For the text-containing cell, return its midpoint in (x, y) coordinate format. 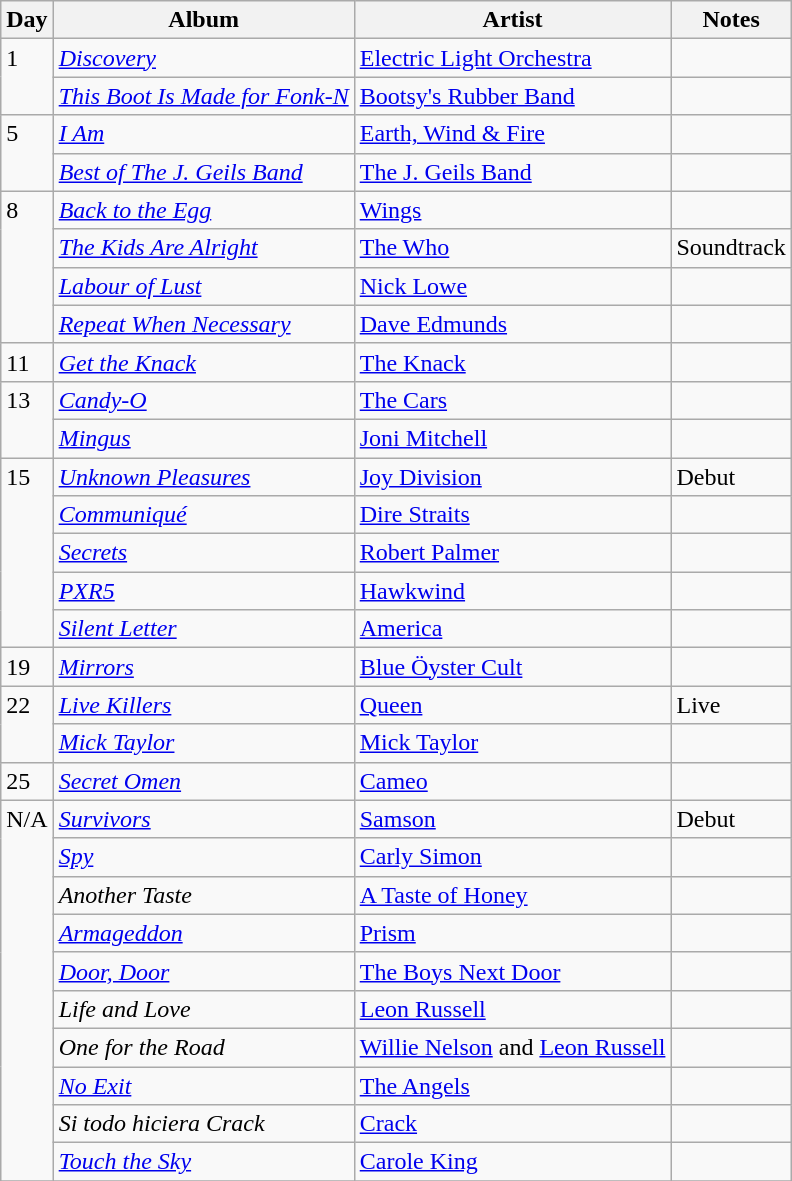
Armageddon (204, 933)
Silent Letter (204, 629)
The Knack (512, 362)
I Am (204, 134)
Dave Edmunds (512, 324)
The J. Geils Band (512, 172)
19 (27, 667)
Artist (512, 20)
The Cars (512, 400)
The Angels (512, 1085)
13 (27, 419)
Robert Palmer (512, 553)
Unknown Pleasures (204, 477)
Samson (512, 819)
Nick Lowe (512, 286)
Get the Knack (204, 362)
8 (27, 267)
Door, Door (204, 971)
The Who (512, 248)
Cameo (512, 781)
Notes (731, 20)
One for the Road (204, 1047)
Repeat When Necessary (204, 324)
Blue Öyster Cult (512, 667)
Spy (204, 857)
America (512, 629)
Prism (512, 933)
11 (27, 362)
Another Taste (204, 895)
Willie Nelson and Leon Russell (512, 1047)
Survivors (204, 819)
1 (27, 77)
Leon Russell (512, 1009)
PXR5 (204, 591)
Back to the Egg (204, 210)
Queen (512, 705)
Carly Simon (512, 857)
The Kids Are Alright (204, 248)
Bootsy's Rubber Band (512, 96)
Labour of Lust (204, 286)
22 (27, 724)
5 (27, 153)
Discovery (204, 58)
15 (27, 553)
Best of The J. Geils Band (204, 172)
A Taste of Honey (512, 895)
No Exit (204, 1085)
Electric Light Orchestra (512, 58)
Mirrors (204, 667)
The Boys Next Door (512, 971)
Si todo hiciera Crack (204, 1124)
Communiqué (204, 515)
Secret Omen (204, 781)
N/A (27, 990)
Hawkwind (512, 591)
Joni Mitchell (512, 438)
Mingus (204, 438)
Dire Straits (512, 515)
Wings (512, 210)
Earth, Wind & Fire (512, 134)
Carole King (512, 1162)
Album (204, 20)
Soundtrack (731, 248)
Live (731, 705)
Candy-O (204, 400)
Live Killers (204, 705)
Joy Division (512, 477)
Life and Love (204, 1009)
Crack (512, 1124)
25 (27, 781)
Secrets (204, 553)
Touch the Sky (204, 1162)
This Boot Is Made for Fonk-N (204, 96)
Day (27, 20)
